Scan for the cell matching the given text and deliver its (x, y) coordinate at center. 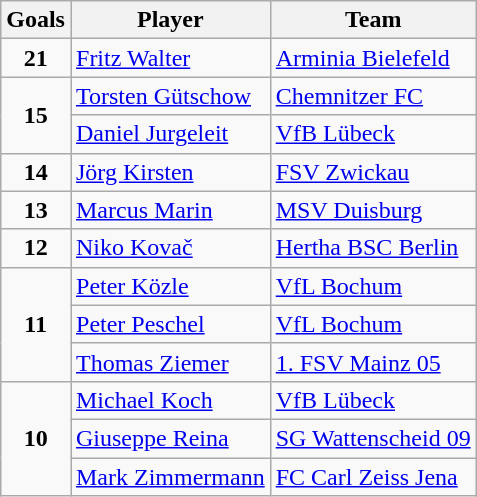
Torsten Gütschow (170, 96)
Player (170, 20)
12 (36, 248)
Chemnitzer FC (373, 96)
Goals (36, 20)
14 (36, 172)
Team (373, 20)
FC Carl Zeiss Jena (373, 477)
MSV Duisburg (373, 210)
Fritz Walter (170, 58)
Peter Közle (170, 286)
Peter Peschel (170, 324)
Daniel Jurgeleit (170, 134)
10 (36, 438)
11 (36, 324)
13 (36, 210)
21 (36, 58)
Marcus Marin (170, 210)
15 (36, 115)
Mark Zimmermann (170, 477)
FSV Zwickau (373, 172)
Arminia Bielefeld (373, 58)
Niko Kovač (170, 248)
Thomas Ziemer (170, 362)
1. FSV Mainz 05 (373, 362)
SG Wattenscheid 09 (373, 438)
Michael Koch (170, 400)
Jörg Kirsten (170, 172)
Hertha BSC Berlin (373, 248)
Giuseppe Reina (170, 438)
